Extract the [x, y] coordinate from the center of the cell holding the provided text.  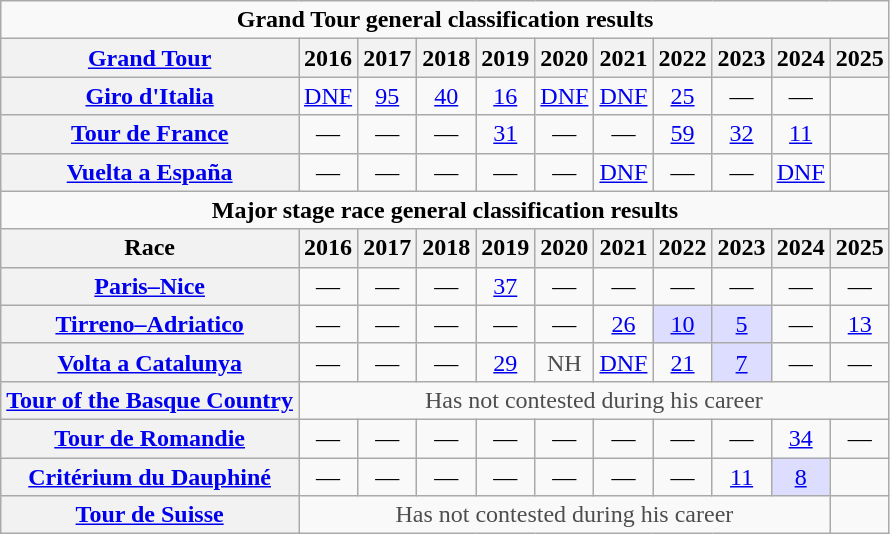
16 [506, 96]
25 [682, 96]
Tirreno–Adriatico [150, 324]
Tour de France [150, 134]
21 [682, 362]
Grand Tour [150, 58]
Volta a Catalunya [150, 362]
32 [742, 134]
Tour of the Basque Country [150, 400]
40 [446, 96]
26 [624, 324]
Race [150, 248]
Tour de Suisse [150, 515]
8 [800, 477]
Grand Tour general classification results [446, 20]
5 [742, 324]
95 [388, 96]
Tour de Romandie [150, 438]
29 [506, 362]
Giro d'Italia [150, 96]
37 [506, 286]
31 [506, 134]
Critérium du Dauphiné [150, 477]
34 [800, 438]
7 [742, 362]
13 [860, 324]
NH [564, 362]
59 [682, 134]
Paris–Nice [150, 286]
Vuelta a España [150, 172]
10 [682, 324]
Major stage race general classification results [446, 210]
